Pinpoint the cell where the given text exists, returning its [X, Y] midpoint coordinate. 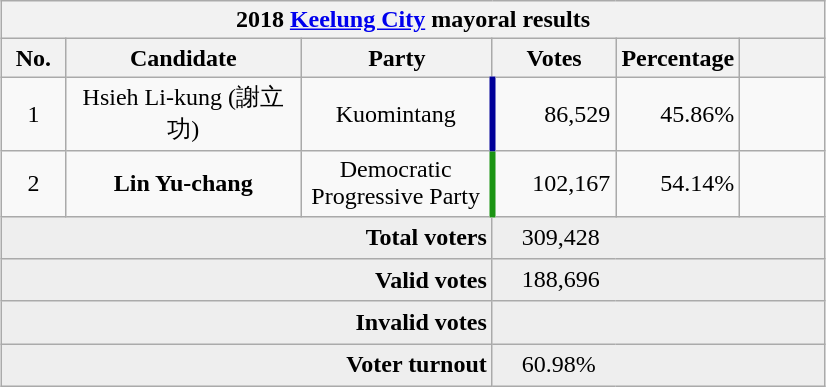
1 [34, 114]
Voter turnout [248, 366]
Total voters [248, 238]
Votes [554, 58]
Invalid votes [248, 322]
Kuomintang [396, 114]
No. [34, 58]
2018 Keelung City mayoral results [414, 20]
Hsieh Li-kung (謝立功) [183, 114]
Candidate [183, 58]
Democratic Progressive Party [396, 184]
102,167 [554, 184]
86,529 [554, 114]
188,696 [658, 280]
Party [396, 58]
Lin Yu-chang [183, 184]
Valid votes [248, 280]
45.86% [678, 114]
54.14% [678, 184]
2 [34, 184]
Percentage [678, 58]
309,428 [658, 238]
60.98% [658, 366]
